Find where the given text appears and provide that cell's center as [x, y] coordinate. 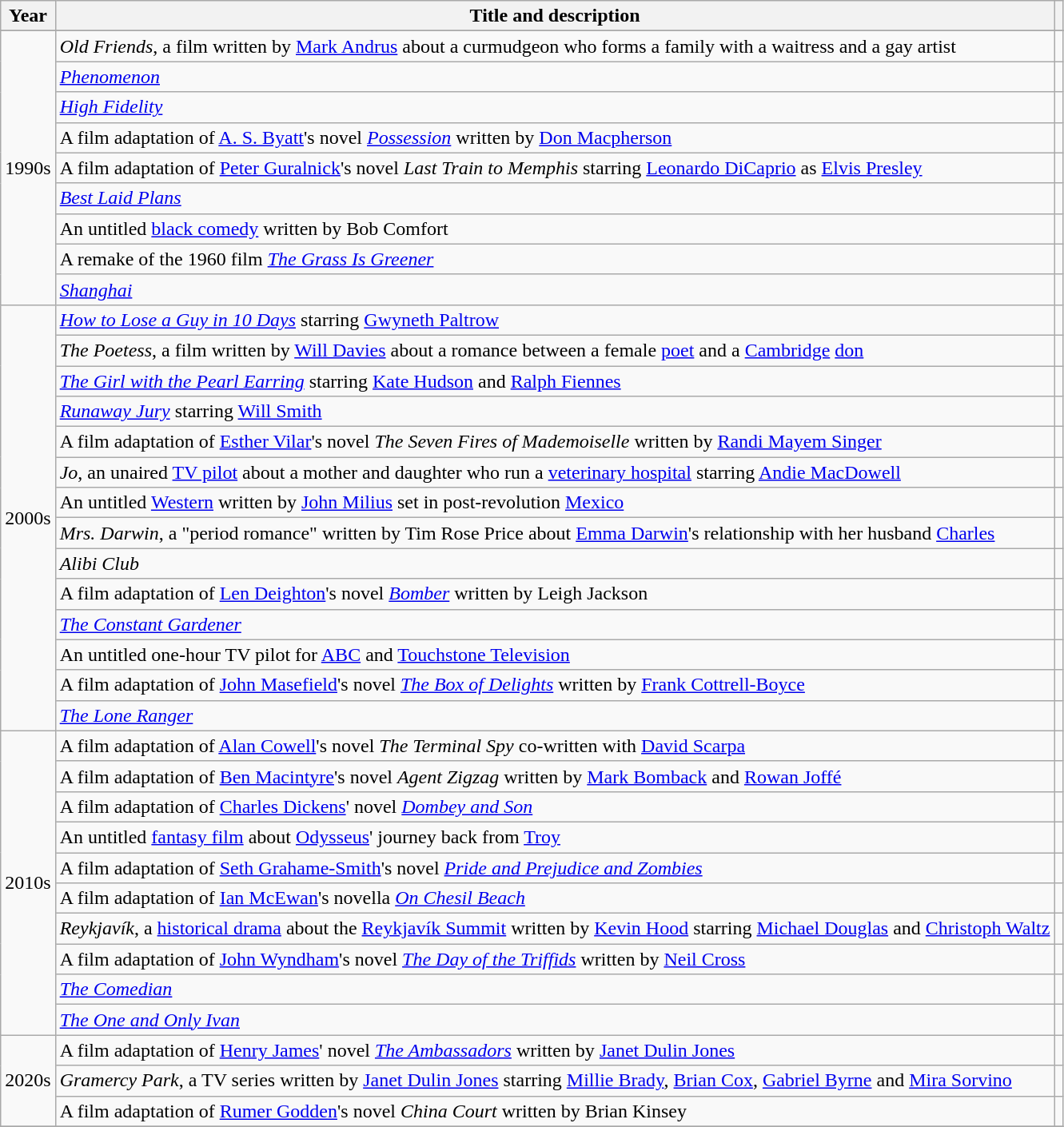
The Girl with the Pearl Earring starring Kate Hudson and Ralph Fiennes [555, 381]
A film adaptation of John Wyndham's novel The Day of the Triffids written by Neil Cross [555, 959]
A film adaptation of Len Deighton's novel Bomber written by Leigh Jackson [555, 594]
A film adaptation of Peter Guralnick's novel Last Train to Memphis starring Leonardo DiCaprio as Elvis Presley [555, 168]
Reykjavík, a historical drama about the Reykjavík Summit written by Kevin Hood starring Michael Douglas and Christoph Waltz [555, 929]
A film adaptation of John Masefield's novel The Box of Delights written by Frank Cottrell-Boyce [555, 685]
An untitled Western written by John Milius set in post-revolution Mexico [555, 503]
The Comedian [555, 990]
Old Friends, a film written by Mark Andrus about a curmudgeon who forms a family with a waitress and a gay artist [555, 46]
A film adaptation of Ben Macintyre's novel Agent Zigzag written by Mark Bomback and Rowan Joffé [555, 776]
A remake of the 1960 film The Grass Is Greener [555, 259]
A film adaptation of Henry James' novel The Ambassadors written by Janet Dulin Jones [555, 1050]
1990s [28, 168]
Title and description [555, 16]
Gramercy Park, a TV series written by Janet Dulin Jones starring Millie Brady, Brian Cox, Gabriel Byrne and Mira Sorvino [555, 1081]
2010s [28, 882]
A film adaptation of Seth Grahame-Smith's novel Pride and Prejudice and Zombies [555, 867]
Shanghai [555, 289]
An untitled fantasy film about Odysseus' journey back from Troy [555, 837]
Alibi Club [555, 563]
Best Laid Plans [555, 198]
A film adaptation of Charles Dickens' novel Dombey and Son [555, 806]
Phenomenon [555, 77]
Year [28, 16]
A film adaptation of Ian McEwan's novella On Chesil Beach [555, 898]
A film adaptation of A. S. Byatt's novel Possession written by Don Macpherson [555, 137]
An untitled black comedy written by Bob Comfort [555, 229]
How to Lose a Guy in 10 Days starring Gwyneth Paltrow [555, 320]
2020s [28, 1081]
The Poetess, a film written by Will Davies about a romance between a female poet and a Cambridge don [555, 350]
The One and Only Ivan [555, 1020]
An untitled one-hour TV pilot for ABC and Touchstone Television [555, 655]
A film adaptation of Esther Vilar's novel The Seven Fires of Mademoiselle written by Randi Mayem Singer [555, 442]
2000s [28, 518]
A film adaptation of Rumer Godden's novel China Court written by Brian Kinsey [555, 1111]
Jo, an unaired TV pilot about a mother and daughter who run a veterinary hospital starring Andie MacDowell [555, 472]
The Constant Gardener [555, 624]
Runaway Jury starring Will Smith [555, 412]
The Lone Ranger [555, 715]
A film adaptation of Alan Cowell's novel The Terminal Spy co-written with David Scarpa [555, 746]
High Fidelity [555, 107]
Mrs. Darwin, a "period romance" written by Tim Rose Price about Emma Darwin's relationship with her husband Charles [555, 533]
